For the text-containing cell, return its midpoint in (X, Y) coordinate format. 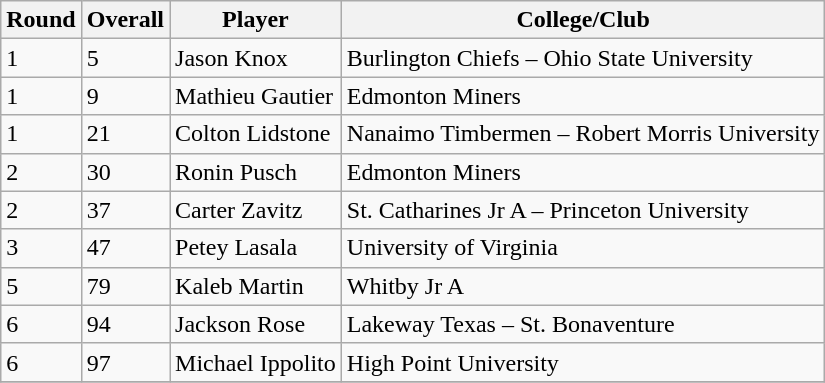
St. Catharines Jr A – Princeton University (583, 210)
Lakeway Texas – St. Bonaventure (583, 324)
Mathieu Gautier (256, 96)
Whitby Jr A (583, 286)
High Point University (583, 362)
3 (41, 248)
Jason Knox (256, 58)
30 (125, 172)
Petey Lasala (256, 248)
97 (125, 362)
Kaleb Martin (256, 286)
Jackson Rose (256, 324)
Overall (125, 20)
21 (125, 134)
University of Virginia (583, 248)
Michael Ippolito (256, 362)
Ronin Pusch (256, 172)
47 (125, 248)
37 (125, 210)
Nanaimo Timbermen – Robert Morris University (583, 134)
Round (41, 20)
79 (125, 286)
Player (256, 20)
9 (125, 96)
94 (125, 324)
Burlington Chiefs – Ohio State University (583, 58)
Colton Lidstone (256, 134)
College/Club (583, 20)
Carter Zavitz (256, 210)
